Detect which cell encompasses the target text, then output its (x, y) center coordinate. 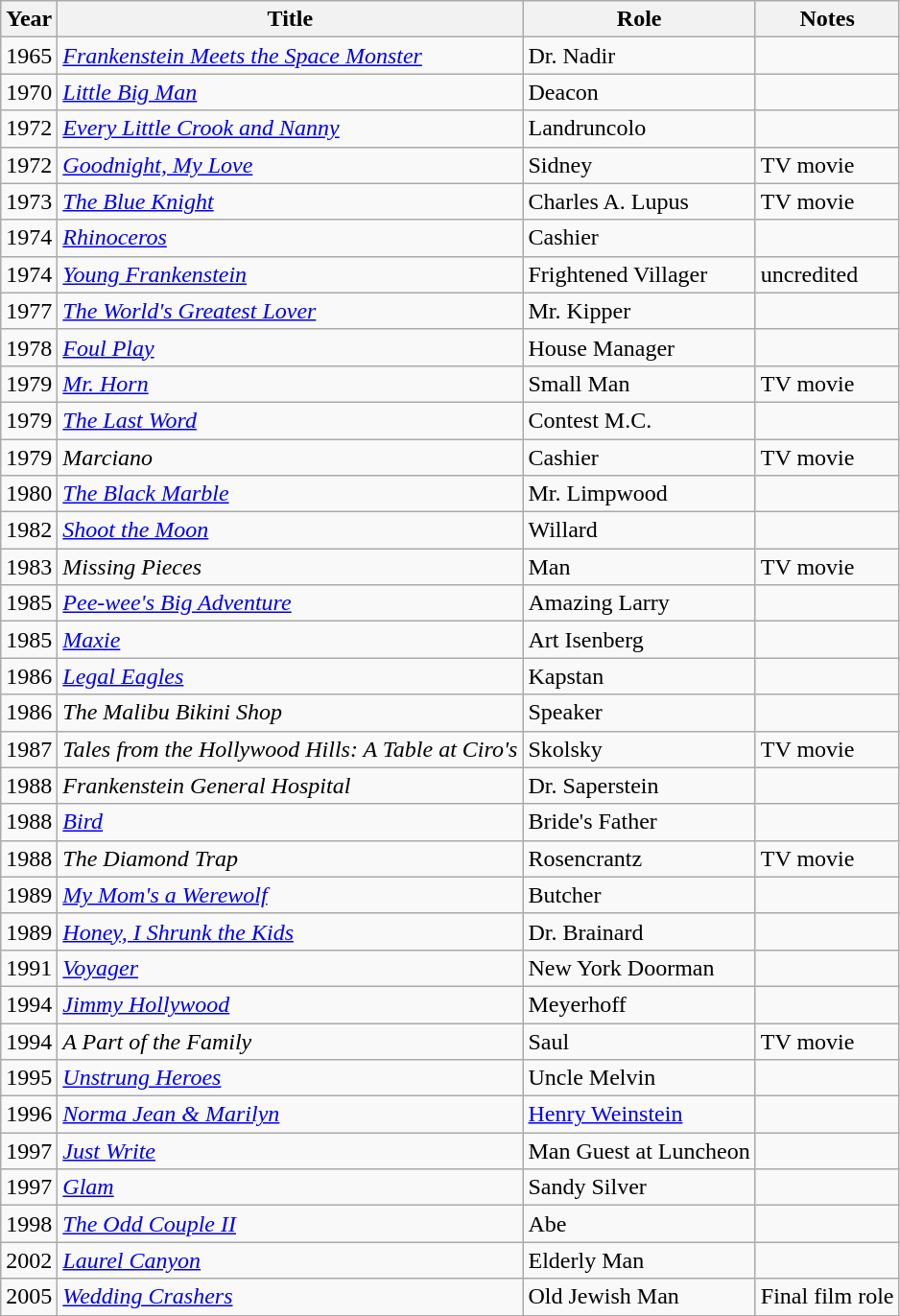
Rhinoceros (290, 238)
Rosencrantz (639, 858)
Man (639, 567)
My Mom's a Werewolf (290, 895)
Wedding Crashers (290, 1297)
1978 (29, 347)
The Blue Knight (290, 201)
Art Isenberg (639, 640)
Every Little Crook and Nanny (290, 129)
Charles A. Lupus (639, 201)
Mr. Horn (290, 384)
2005 (29, 1297)
1995 (29, 1078)
Notes (827, 19)
1987 (29, 749)
Amazing Larry (639, 603)
Saul (639, 1041)
Tales from the Hollywood Hills: A Table at Ciro's (290, 749)
The Last Word (290, 420)
2002 (29, 1260)
Marciano (290, 458)
Role (639, 19)
Little Big Man (290, 92)
Dr. Nadir (639, 56)
Maxie (290, 640)
Man Guest at Luncheon (639, 1151)
Willard (639, 530)
House Manager (639, 347)
Mr. Limpwood (639, 494)
Legal Eagles (290, 676)
1982 (29, 530)
1998 (29, 1224)
Dr. Brainard (639, 931)
Deacon (639, 92)
Dr. Saperstein (639, 786)
Sidney (639, 165)
Just Write (290, 1151)
The Odd Couple II (290, 1224)
Kapstan (639, 676)
Year (29, 19)
Contest M.C. (639, 420)
Shoot the Moon (290, 530)
Young Frankenstein (290, 274)
Mr. Kipper (639, 311)
1970 (29, 92)
Goodnight, My Love (290, 165)
A Part of the Family (290, 1041)
Henry Weinstein (639, 1115)
The Diamond Trap (290, 858)
Meyerhoff (639, 1004)
uncredited (827, 274)
Norma Jean & Marilyn (290, 1115)
1996 (29, 1115)
The Malibu Bikini Shop (290, 713)
Missing Pieces (290, 567)
Honey, I Shrunk the Kids (290, 931)
Jimmy Hollywood (290, 1004)
1973 (29, 201)
Small Man (639, 384)
1991 (29, 968)
Title (290, 19)
Landruncolo (639, 129)
Speaker (639, 713)
Pee-wee's Big Adventure (290, 603)
Frightened Villager (639, 274)
Frankenstein Meets the Space Monster (290, 56)
Foul Play (290, 347)
1977 (29, 311)
Uncle Melvin (639, 1078)
Unstrung Heroes (290, 1078)
Final film role (827, 1297)
1980 (29, 494)
Old Jewish Man (639, 1297)
Bride's Father (639, 822)
Butcher (639, 895)
Voyager (290, 968)
Sandy Silver (639, 1187)
The Black Marble (290, 494)
1983 (29, 567)
Glam (290, 1187)
1965 (29, 56)
Abe (639, 1224)
The World's Greatest Lover (290, 311)
Skolsky (639, 749)
Bird (290, 822)
Frankenstein General Hospital (290, 786)
New York Doorman (639, 968)
Elderly Man (639, 1260)
Laurel Canyon (290, 1260)
